Find where the given text appears and provide that cell's center as [x, y] coordinate. 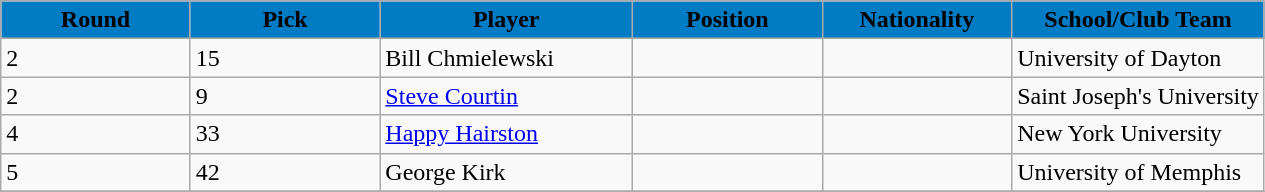
George Kirk [506, 172]
Player [506, 20]
4 [96, 134]
42 [285, 172]
School/Club Team [1138, 20]
Steve Courtin [506, 96]
9 [285, 96]
Round [96, 20]
33 [285, 134]
15 [285, 58]
University of Memphis [1138, 172]
Nationality [917, 20]
University of Dayton [1138, 58]
Happy Hairston [506, 134]
5 [96, 172]
Saint Joseph's University [1138, 96]
Pick [285, 20]
Bill Chmielewski [506, 58]
New York University [1138, 134]
Position [728, 20]
